Locate the cell with the specified text and output its (X, Y) center coordinate. 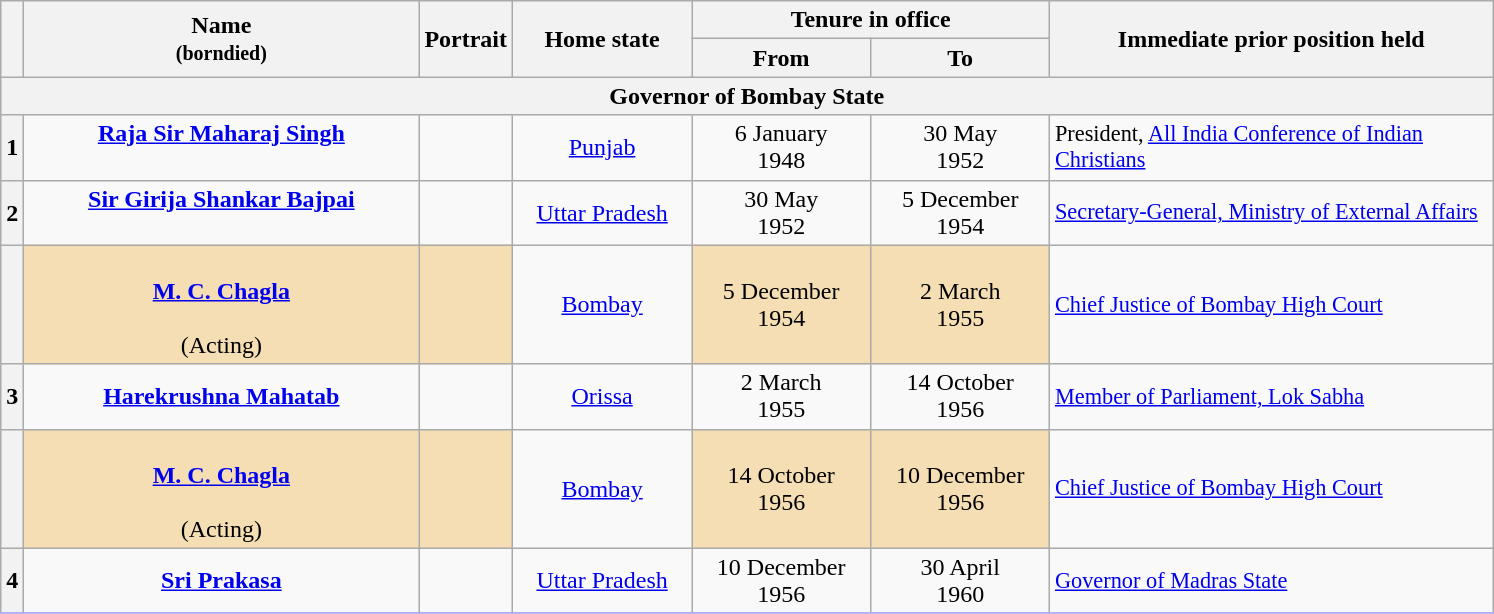
Tenure in office (871, 20)
Governor of Bombay State (747, 96)
Sri Prakasa (222, 580)
Orissa (602, 396)
Sir Girija Shankar Bajpai (222, 212)
From (782, 58)
Member of Parliament, Lok Sabha (1272, 396)
1 (12, 148)
30 April1960 (960, 580)
President, All India Conference of Indian Christians (1272, 148)
Governor of Madras State (1272, 580)
Raja Sir Maharaj Singh (222, 148)
Portrait (466, 39)
3 (12, 396)
2 (12, 212)
4 (12, 580)
To (960, 58)
Punjab (602, 148)
6 January1948 (782, 148)
Harekrushna Mahatab (222, 396)
Home state (602, 39)
Secretary-General, Ministry of External Affairs (1272, 212)
Name(borndied) (222, 39)
Immediate prior position held (1272, 39)
